Return the (X, Y) coordinate for the center point of the cell that contains the specified text.  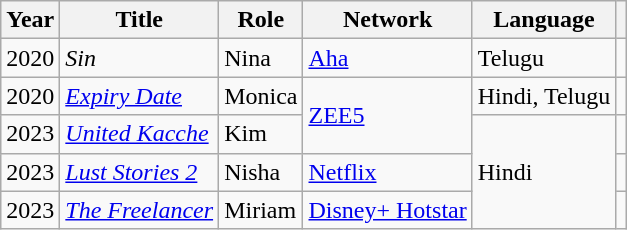
Netflix (388, 172)
ZEE5 (388, 115)
Miriam (261, 210)
Sin (140, 58)
The Freelancer (140, 210)
Nisha (261, 172)
Hindi (544, 172)
Network (388, 20)
Role (261, 20)
Language (544, 20)
Title (140, 20)
Disney+ Hotstar (388, 210)
Aha (388, 58)
United Kacche (140, 134)
Monica (261, 96)
Expiry Date (140, 96)
Hindi, Telugu (544, 96)
Kim (261, 134)
Nina (261, 58)
Year (30, 20)
Lust Stories 2 (140, 172)
Telugu (544, 58)
